Scan for the cell matching the given text and deliver its [x, y] coordinate at center. 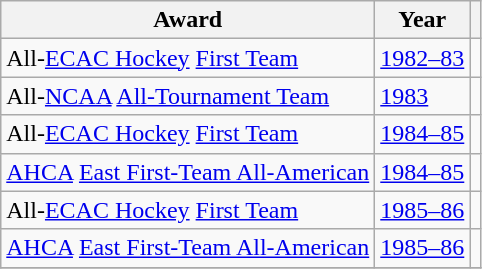
1982–83 [422, 58]
All-NCAA All-Tournament Team [188, 96]
Award [188, 20]
Year [422, 20]
1983 [422, 96]
